Pinpoint the cell where the given text exists, returning its [x, y] midpoint coordinate. 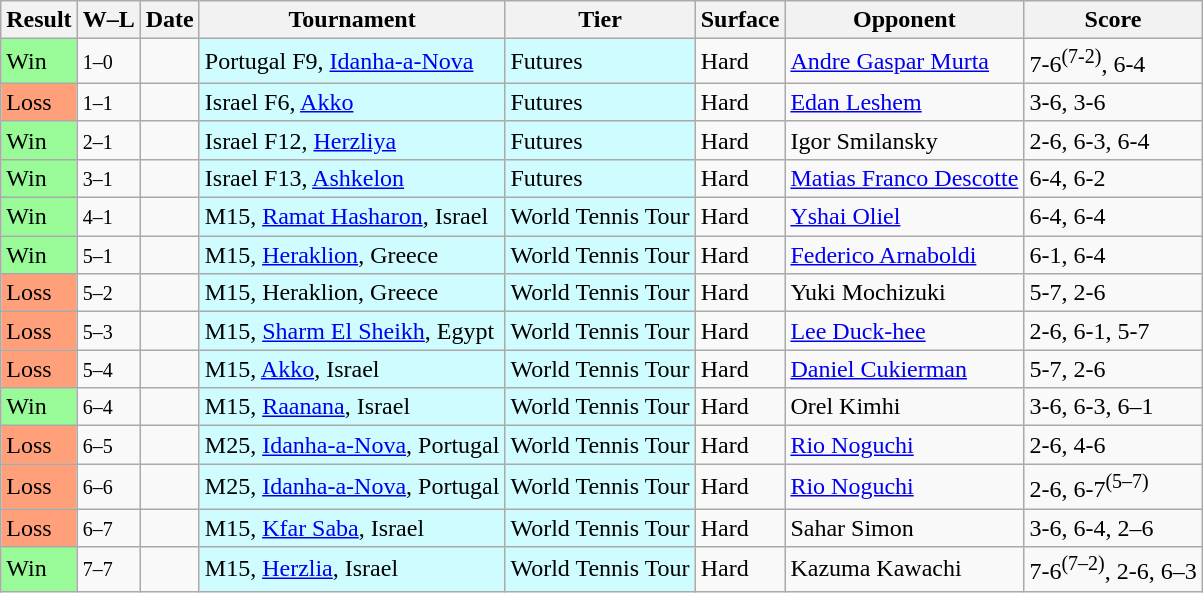
Portugal F9, Idanha-a-Nova [352, 62]
6-4, 6-2 [1113, 178]
Surface [740, 20]
Orel Kimhi [904, 407]
5–4 [108, 369]
Opponent [904, 20]
7-6(7-2), 6-4 [1113, 62]
2-6, 4-6 [1113, 445]
Kazuma Kawachi [904, 570]
3-6, 3-6 [1113, 102]
Score [1113, 20]
Date [170, 20]
3-6, 6-4, 2–6 [1113, 528]
4–1 [108, 217]
Daniel Cukierman [904, 369]
1–1 [108, 102]
W–L [108, 20]
6–5 [108, 445]
M15, Herzlia, Israel [352, 570]
Israel F13, Ashkelon [352, 178]
3-6, 6-3, 6–1 [1113, 407]
Matias Franco Descotte [904, 178]
Israel F6, Akko [352, 102]
2–1 [108, 140]
Lee Duck-hee [904, 331]
Edan Leshem [904, 102]
1–0 [108, 62]
M15, Sharm El Sheikh, Egypt [352, 331]
Sahar Simon [904, 528]
5–1 [108, 255]
Yshai Oliel [904, 217]
M15, Kfar Saba, Israel [352, 528]
Tournament [352, 20]
Result [39, 20]
M15, Akko, Israel [352, 369]
5–3 [108, 331]
7-6(7–2), 2-6, 6–3 [1113, 570]
M15, Ramat Hasharon, Israel [352, 217]
3–1 [108, 178]
2-6, 6-1, 5-7 [1113, 331]
Federico Arnaboldi [904, 255]
Yuki Mochizuki [904, 293]
2-6, 6-7(5–7) [1113, 486]
Tier [600, 20]
7–7 [108, 570]
Igor Smilansky [904, 140]
Andre Gaspar Murta [904, 62]
6–4 [108, 407]
2-6, 6-3, 6-4 [1113, 140]
Israel F12, Herzliya [352, 140]
6–6 [108, 486]
M15, Raanana, Israel [352, 407]
6–7 [108, 528]
6-1, 6-4 [1113, 255]
6-4, 6-4 [1113, 217]
5–2 [108, 293]
